Extract the (x, y) coordinate from the center of the cell holding the provided text.  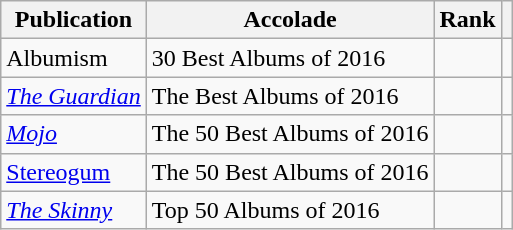
Albumism (74, 58)
Mojo (74, 134)
The Skinny (74, 210)
Rank (468, 20)
Publication (74, 20)
Stereogum (74, 172)
Accolade (290, 20)
Top 50 Albums of 2016 (290, 210)
The Guardian (74, 96)
The Best Albums of 2016 (290, 96)
30 Best Albums of 2016 (290, 58)
